Find where the given text appears and provide that cell's center as (x, y) coordinate. 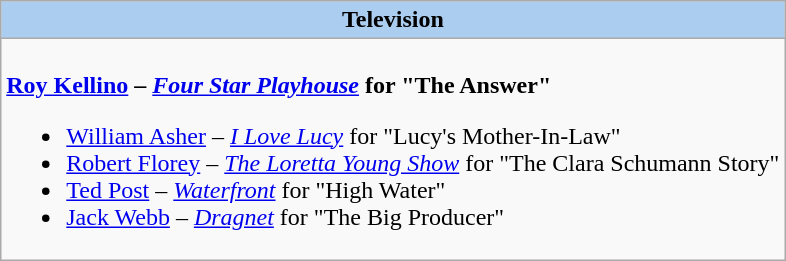
Television (393, 20)
